Provide the [X, Y] coordinate of the cell's center where the given text is located.  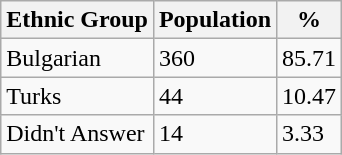
14 [214, 134]
85.71 [310, 58]
3.33 [310, 134]
Didn't Answer [78, 134]
Ethnic Group [78, 20]
10.47 [310, 96]
Population [214, 20]
44 [214, 96]
% [310, 20]
Turks [78, 96]
Bulgarian [78, 58]
360 [214, 58]
